Pinpoint the cell where the given text exists, returning its [X, Y] midpoint coordinate. 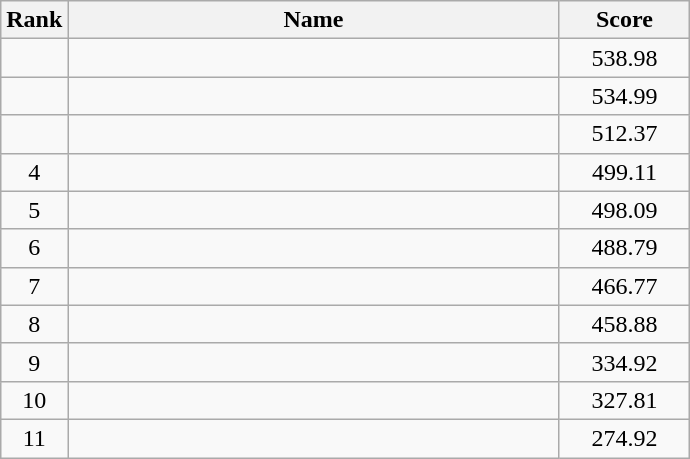
5 [34, 210]
538.98 [624, 58]
334.92 [624, 362]
499.11 [624, 172]
Rank [34, 20]
6 [34, 248]
4 [34, 172]
458.88 [624, 324]
512.37 [624, 134]
274.92 [624, 438]
466.77 [624, 286]
8 [34, 324]
327.81 [624, 400]
9 [34, 362]
498.09 [624, 210]
10 [34, 400]
Score [624, 20]
488.79 [624, 248]
Name [314, 20]
11 [34, 438]
534.99 [624, 96]
7 [34, 286]
